Locate the cell with the specified text and output its [x, y] center coordinate. 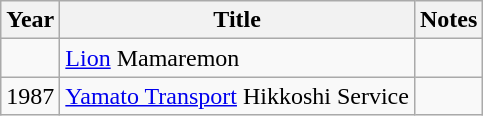
Yamato Transport Hikkoshi Service [238, 96]
Year [30, 20]
Notes [448, 20]
Lion Mamaremon [238, 58]
1987 [30, 96]
Title [238, 20]
